Output the [X, Y] coordinate of the center of the cell containing the given text.  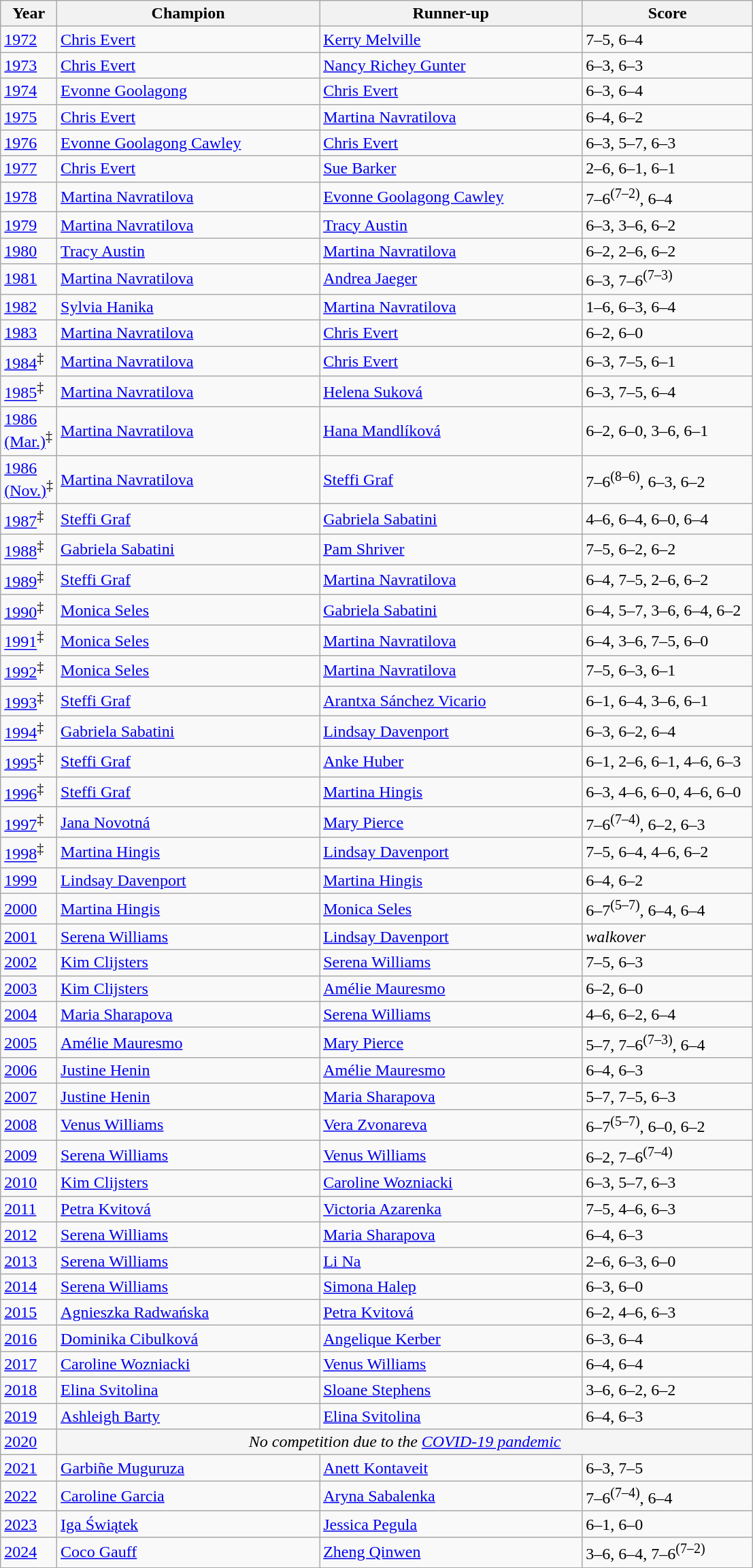
2014 [29, 1286]
2007 [29, 1097]
Kerry Melville [451, 39]
6–2, 2–6, 6–2 [668, 251]
6–7(5–7), 6–0, 6–2 [668, 1125]
1999 [29, 880]
2000 [29, 909]
5–7, 7–6(7–3), 6–4 [668, 1042]
Aryna Sabalenka [451, 1497]
1985‡ [29, 392]
2003 [29, 988]
Ashleigh Barty [188, 1416]
6–1, 6–0 [668, 1524]
6–1, 6–4, 3–6, 6–1 [668, 701]
7–5, 6–2, 6–2 [668, 550]
7–6(8–6), 6–3, 6–2 [668, 480]
4–6, 6–2, 6–4 [668, 1014]
1–6, 6–3, 6–4 [668, 307]
1979 [29, 225]
6–4, 6–4 [668, 1365]
No competition due to the COVID-19 pandemic [405, 1442]
2021 [29, 1468]
2011 [29, 1209]
Anett Kontaveit [451, 1468]
Helena Suková [451, 392]
6–4, 5–7, 3–6, 6–4, 6–2 [668, 610]
5–7, 7–5, 6–3 [668, 1097]
4–6, 6–4, 6–0, 6–4 [668, 520]
2–6, 6–1, 6–1 [668, 169]
6–1, 2–6, 6–1, 4–6, 6–3 [668, 762]
6–3, 7–5 [668, 1468]
6–3, 7–5, 6–1 [668, 362]
2006 [29, 1071]
1976 [29, 143]
2022 [29, 1497]
1972 [29, 39]
6–2, 4–6, 6–3 [668, 1312]
Dominika Cibulková [188, 1338]
1987‡ [29, 520]
6–3, 6–2, 6–4 [668, 732]
1986(Nov.)‡ [29, 480]
2013 [29, 1261]
1973 [29, 65]
2004 [29, 1014]
Nancy Richey Gunter [451, 65]
1991‡ [29, 641]
1975 [29, 117]
Simona Halep [451, 1286]
Score [668, 14]
Year [29, 14]
1981 [29, 279]
2005 [29, 1042]
7–5, 6–4, 4–6, 6–2 [668, 853]
2016 [29, 1338]
3–6, 6–4, 7–6(7–2) [668, 1552]
1995‡ [29, 762]
2020 [29, 1442]
2002 [29, 963]
2017 [29, 1365]
2–6, 6–3, 6–0 [668, 1261]
Evonne Goolagong [188, 91]
1984‡ [29, 362]
walkover [668, 937]
Vera Zvonareva [451, 1125]
6–7(5–7), 6–4, 6–4 [668, 909]
7–5, 6–3 [668, 963]
6–3, 7–6(7–3) [668, 279]
Runner-up [451, 14]
1988‡ [29, 550]
Caroline Garcia [188, 1497]
7–6(7–4), 6–2, 6–3 [668, 822]
2008 [29, 1125]
Pam Shriver [451, 550]
Jessica Pegula [451, 1524]
3–6, 6–2, 6–2 [668, 1390]
1994‡ [29, 732]
Andrea Jaeger [451, 279]
Hana Mandlíková [451, 431]
Sloane Stephens [451, 1390]
1974 [29, 91]
Zheng Qinwen [451, 1552]
6–4, 3–6, 7–5, 6–0 [668, 641]
Arantxa Sánchez Vicario [451, 701]
2024 [29, 1552]
1983 [29, 333]
Agnieszka Radwańska [188, 1312]
2010 [29, 1183]
Angelique Kerber [451, 1338]
1992‡ [29, 671]
Victoria Azarenka [451, 1209]
7–5, 6–4 [668, 39]
1978 [29, 197]
Li Na [451, 1261]
2009 [29, 1155]
1993‡ [29, 701]
6–4, 7–5, 2–6, 6–2 [668, 580]
Garbiñe Muguruza [188, 1468]
7–5, 6–3, 6–1 [668, 671]
1982 [29, 307]
Sue Barker [451, 169]
2019 [29, 1416]
6–2, 7–6(7–4) [668, 1155]
Sylvia Hanika [188, 307]
7–6(7–2), 6–4 [668, 197]
1990‡ [29, 610]
7–5, 4–6, 6–3 [668, 1209]
7–6(7–4), 6–4 [668, 1497]
6–2, 6–0, 3–6, 6–1 [668, 431]
1997‡ [29, 822]
2018 [29, 1390]
1986(Mar.)‡ [29, 431]
1996‡ [29, 792]
1998‡ [29, 853]
Iga Świątek [188, 1524]
6–3, 6–0 [668, 1286]
Anke Huber [451, 762]
2023 [29, 1524]
2015 [29, 1312]
2012 [29, 1235]
2001 [29, 937]
6–3, 4–6, 6–0, 4–6, 6–0 [668, 792]
1977 [29, 169]
1980 [29, 251]
Jana Novotná [188, 822]
1989‡ [29, 580]
6–3, 7–5, 6–4 [668, 392]
6–3, 3–6, 6–2 [668, 225]
6–3, 6–3 [668, 65]
Coco Gauff [188, 1552]
Champion [188, 14]
